Capture the cell that displays the provided text and extract its (x, y) central coordinate. 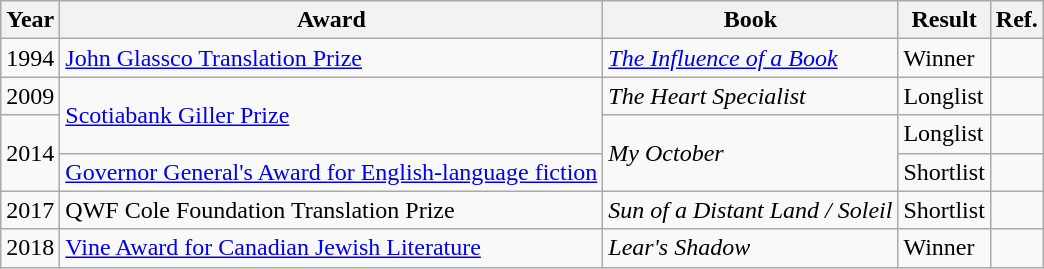
2014 (30, 153)
Award (332, 20)
The Influence of a Book (750, 58)
The Heart Specialist (750, 96)
Vine Award for Canadian Jewish Literature (332, 248)
Ref. (1016, 20)
My October (750, 153)
2018 (30, 248)
2009 (30, 96)
Book (750, 20)
Year (30, 20)
John Glassco Translation Prize (332, 58)
Governor General's Award for English-language fiction (332, 172)
Scotiabank Giller Prize (332, 115)
2017 (30, 210)
1994 (30, 58)
Lear's Shadow (750, 248)
Sun of a Distant Land / Soleil (750, 210)
Result (944, 20)
QWF Cole Foundation Translation Prize (332, 210)
